For the text-containing cell, return its midpoint in [x, y] coordinate format. 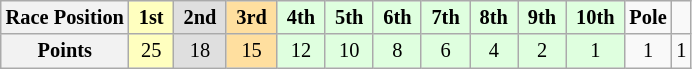
9th [542, 17]
8 [397, 51]
12 [301, 51]
3rd [251, 17]
7th [445, 17]
8th [494, 17]
6th [397, 17]
1st [152, 17]
18 [200, 51]
Race Position [65, 17]
15 [251, 51]
4th [301, 17]
2 [542, 51]
6 [445, 51]
10th [595, 17]
Pole [648, 17]
5th [349, 17]
2nd [200, 17]
4 [494, 51]
25 [152, 51]
Points [65, 51]
10 [349, 51]
